Detect which cell encompasses the target text, then output its [x, y] center coordinate. 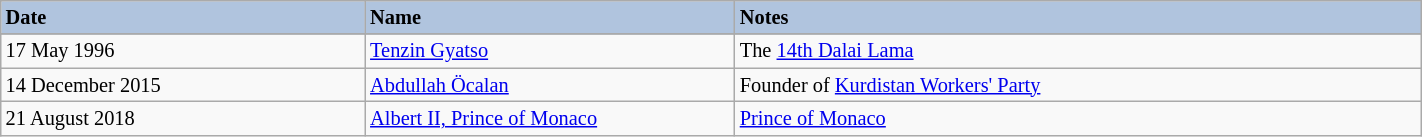
Prince of Monaco [1078, 118]
The 14th Dalai Lama [1078, 51]
Name [550, 17]
Date [183, 17]
Abdullah Öcalan [550, 85]
17 May 1996 [183, 51]
Albert II, Prince of Monaco [550, 118]
21 August 2018 [183, 118]
14 December 2015 [183, 85]
Tenzin Gyatso [550, 51]
Notes [1078, 17]
Founder of Kurdistan Workers' Party [1078, 85]
